For the text-containing cell, return its midpoint in [X, Y] coordinate format. 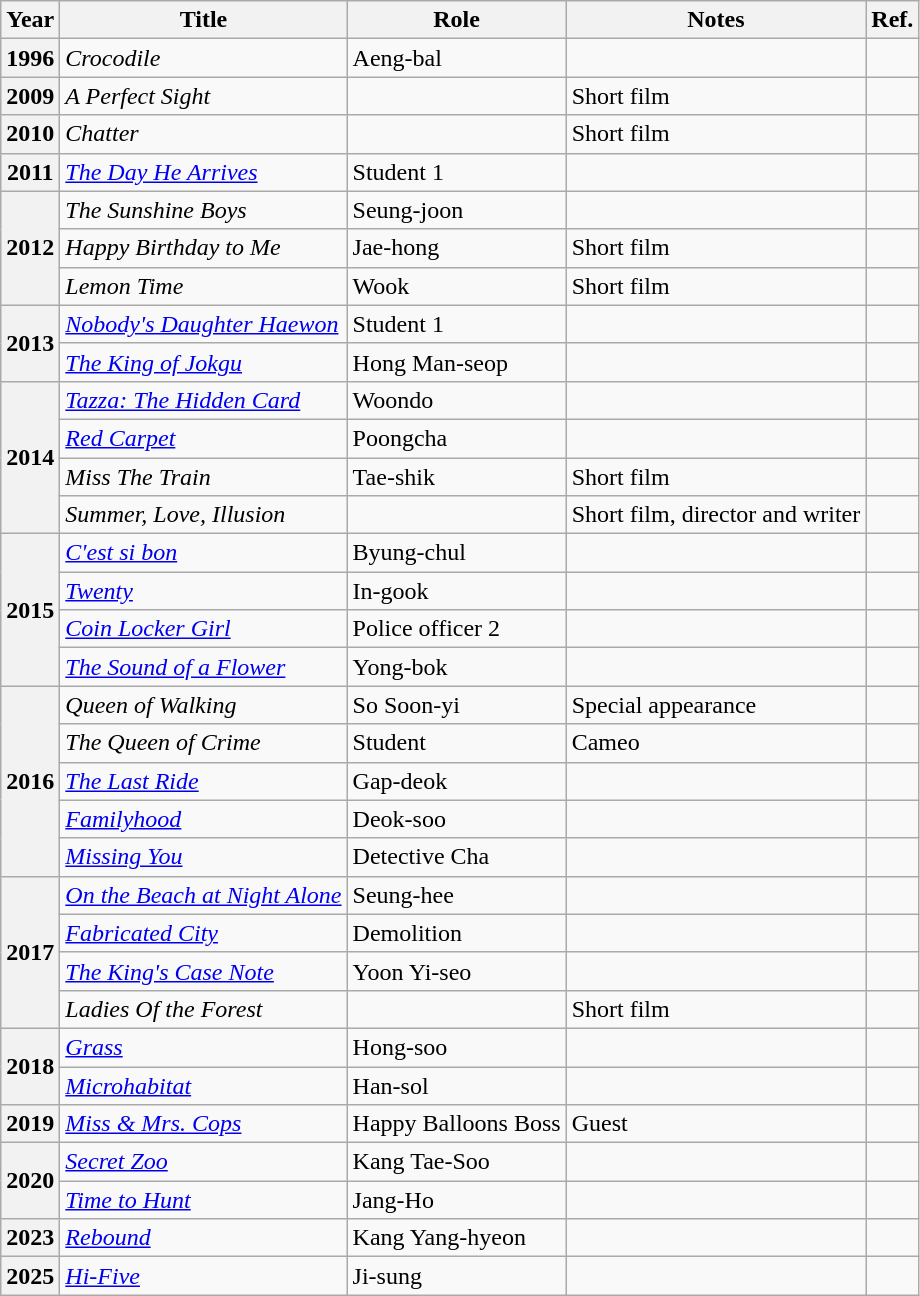
Cameo [716, 743]
1996 [30, 58]
Seung-joon [456, 210]
Red Carpet [204, 438]
Deok-soo [456, 819]
Happy Balloons Boss [456, 1124]
Hi-Five [204, 1276]
The Sound of a Flower [204, 667]
So Soon-yi [456, 705]
Detective Cha [456, 857]
2020 [30, 1181]
Student [456, 743]
Hong Man-seop [456, 362]
Grass [204, 1047]
Fabricated City [204, 933]
Coin Locker Girl [204, 629]
The Last Ride [204, 781]
2010 [30, 134]
Title [204, 20]
Jang-Ho [456, 1200]
Yong-bok [456, 667]
Demolition [456, 933]
2009 [30, 96]
Han-sol [456, 1085]
The King of Jokgu [204, 362]
2023 [30, 1238]
Missing You [204, 857]
Notes [716, 20]
Lemon Time [204, 286]
Woondo [456, 400]
Hong-soo [456, 1047]
Familyhood [204, 819]
Happy Birthday to Me [204, 248]
Ji-sung [456, 1276]
2019 [30, 1124]
Seung-hee [456, 895]
A Perfect Sight [204, 96]
Byung-chul [456, 553]
The Queen of Crime [204, 743]
Wook [456, 286]
Aeng-bal [456, 58]
2017 [30, 952]
Kang Tae-Soo [456, 1162]
Role [456, 20]
Time to Hunt [204, 1200]
Police officer 2 [456, 629]
Short film, director and writer [716, 515]
In-gook [456, 591]
Microhabitat [204, 1085]
Kang Yang-hyeon [456, 1238]
C'est si bon [204, 553]
2014 [30, 457]
2025 [30, 1276]
Yoon Yi-seo [456, 971]
2013 [30, 343]
The Day He Arrives [204, 172]
Poongcha [456, 438]
On the Beach at Night Alone [204, 895]
2012 [30, 248]
Gap-deok [456, 781]
Summer, Love, Illusion [204, 515]
Jae-hong [456, 248]
Miss The Train [204, 477]
The King's Case Note [204, 971]
2015 [30, 610]
Special appearance [716, 705]
Guest [716, 1124]
Crocodile [204, 58]
Tazza: The Hidden Card [204, 400]
Queen of Walking [204, 705]
Chatter [204, 134]
2011 [30, 172]
The Sunshine Boys [204, 210]
2018 [30, 1066]
Tae-shik [456, 477]
Ladies Of the Forest [204, 1009]
Ref. [892, 20]
Miss & Mrs. Cops [204, 1124]
Nobody's Daughter Haewon [204, 324]
Rebound [204, 1238]
Secret Zoo [204, 1162]
2016 [30, 781]
Year [30, 20]
Twenty [204, 591]
